Return [x, y] of the center of cell containing provided text 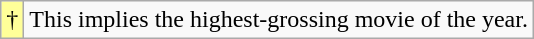
† [12, 20]
This implies the highest-grossing movie of the year. [279, 20]
